Identify which cell holds the provided text, then report its [x, y] central coordinate. 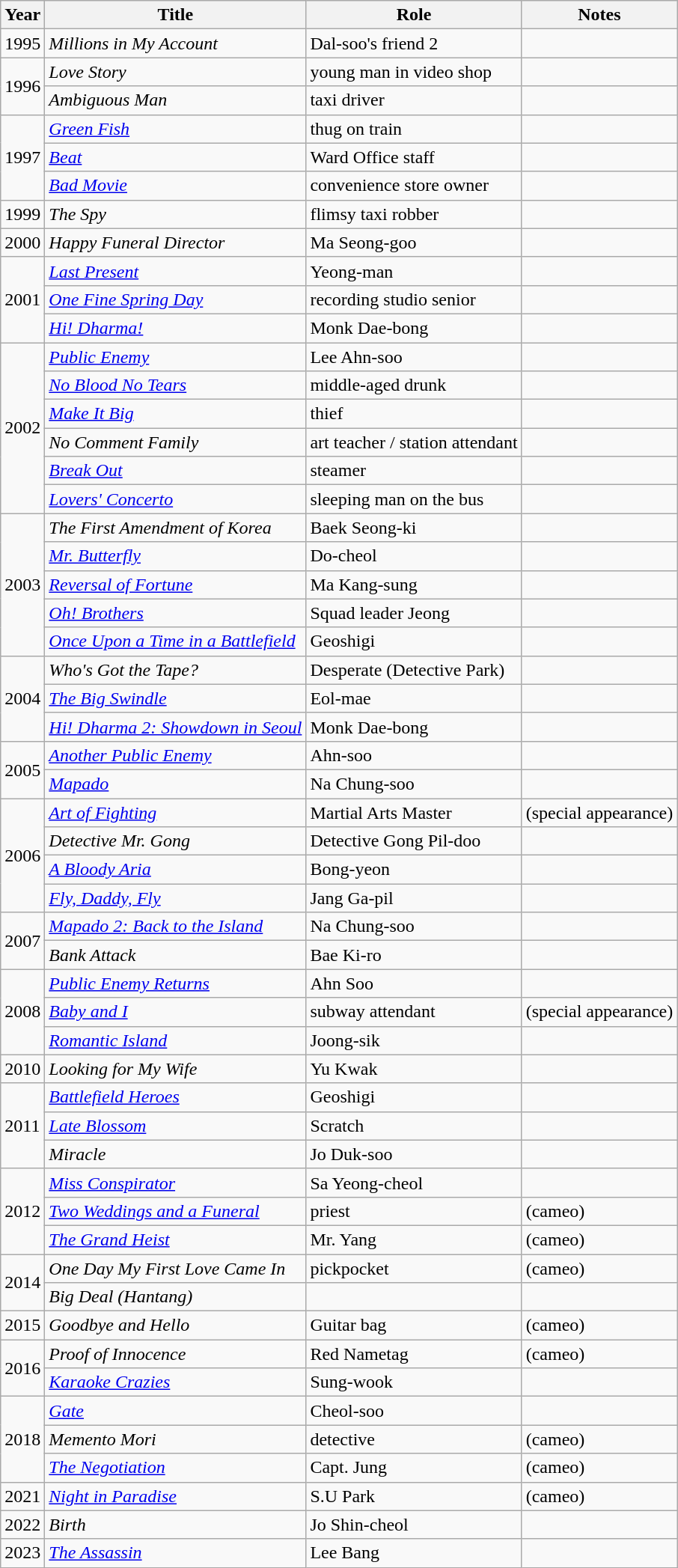
2018 [22, 1439]
1995 [22, 43]
Dal-soo's friend 2 [414, 43]
Ma Kang-sung [414, 585]
Proof of Innocence [175, 1354]
Title [175, 15]
Birth [175, 1525]
Memento Mori [175, 1439]
Joong-sik [414, 1040]
Goodbye and Hello [175, 1326]
Karaoke Crazies [175, 1382]
Last Present [175, 271]
2012 [22, 1211]
The Grand Heist [175, 1239]
Detective Mr. Gong [175, 841]
Fly, Daddy, Fly [175, 898]
steamer [414, 471]
Bae Ki-ro [414, 955]
Bad Movie [175, 186]
Gate [175, 1411]
Miss Conspirator [175, 1183]
Role [414, 15]
thug on train [414, 129]
Year [22, 15]
subway attendant [414, 1012]
Yeong-man [414, 271]
2006 [22, 855]
2016 [22, 1368]
Scratch [414, 1126]
thief [414, 414]
Sung-wook [414, 1382]
The Spy [175, 214]
2022 [22, 1525]
2015 [22, 1326]
Lee Ahn-soo [414, 357]
Jang Ga-pil [414, 898]
Battlefield Heroes [175, 1097]
Hi! Dharma! [175, 328]
Ahn Soo [414, 983]
Two Weddings and a Funeral [175, 1211]
Reversal of Fortune [175, 585]
Bong-yeon [414, 870]
No Blood No Tears [175, 385]
2007 [22, 941]
2000 [22, 242]
Millions in My Account [175, 43]
Lee Bang [414, 1553]
2002 [22, 428]
Bank Attack [175, 955]
Eol-mae [414, 698]
Capt. Jung [414, 1468]
Do-cheol [414, 556]
The First Amendment of Korea [175, 528]
Martial Arts Master [414, 812]
2008 [22, 1012]
2021 [22, 1496]
One Fine Spring Day [175, 299]
The Big Swindle [175, 698]
Who's Got the Tape? [175, 670]
taxi driver [414, 100]
Jo Shin-cheol [414, 1525]
Detective Gong Pil-doo [414, 841]
Mr. Butterfly [175, 556]
Lovers' Concerto [175, 499]
The Negotiation [175, 1468]
1997 [22, 157]
Red Nametag [414, 1354]
Art of Fighting [175, 812]
Ma Seong-goo [414, 242]
sleeping man on the bus [414, 499]
Make It Big [175, 414]
Miracle [175, 1154]
recording studio senior [414, 299]
2014 [22, 1283]
flimsy taxi robber [414, 214]
2004 [22, 698]
One Day My First Love Came In [175, 1269]
Love Story [175, 72]
Mapado [175, 784]
Notes [599, 15]
Cheol-soo [414, 1411]
Happy Funeral Director [175, 242]
Green Fish [175, 129]
2023 [22, 1553]
Big Deal (Hantang) [175, 1297]
Baek Seong-ki [414, 528]
art teacher / station attendant [414, 442]
1996 [22, 86]
2001 [22, 299]
Looking for My Wife [175, 1069]
A Bloody Aria [175, 870]
The Assassin [175, 1553]
No Comment Family [175, 442]
Late Blossom [175, 1126]
Public Enemy [175, 357]
2003 [22, 585]
S.U Park [414, 1496]
young man in video shop [414, 72]
priest [414, 1211]
Yu Kwak [414, 1069]
Another Public Enemy [175, 755]
Romantic Island [175, 1040]
Ward Office staff [414, 157]
middle-aged drunk [414, 385]
detective [414, 1439]
2005 [22, 769]
Jo Duk-soo [414, 1154]
Desperate (Detective Park) [414, 670]
Once Upon a Time in a Battlefield [175, 641]
Night in Paradise [175, 1496]
Beat [175, 157]
2011 [22, 1126]
Public Enemy Returns [175, 983]
Mapado 2: Back to the Island [175, 927]
pickpocket [414, 1269]
Sa Yeong-cheol [414, 1183]
convenience store owner [414, 186]
1999 [22, 214]
Hi! Dharma 2: Showdown in Seoul [175, 727]
Ahn-soo [414, 755]
Ambiguous Man [175, 100]
Mr. Yang [414, 1239]
Squad leader Jeong [414, 613]
2010 [22, 1069]
Guitar bag [414, 1326]
Break Out [175, 471]
Oh! Brothers [175, 613]
Baby and I [175, 1012]
